Output the (X, Y) coordinate of the center of the cell containing the given text.  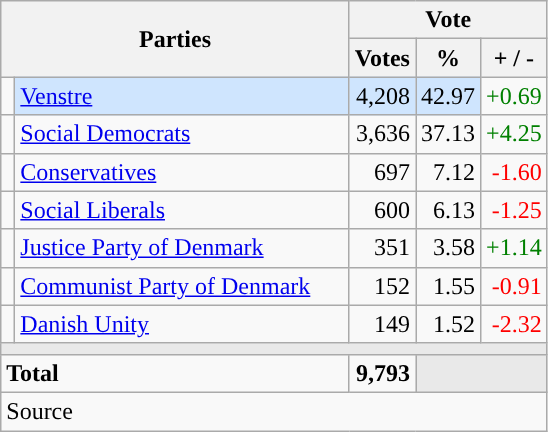
152 (382, 286)
% (448, 58)
Social Liberals (182, 210)
Justice Party of Denmark (182, 248)
37.13 (448, 134)
+0.69 (514, 96)
Venstre (182, 96)
-2.32 (514, 324)
Parties (176, 39)
+1.14 (514, 248)
Communist Party of Denmark (182, 286)
Vote (448, 20)
+4.25 (514, 134)
-1.60 (514, 172)
42.97 (448, 96)
1.55 (448, 286)
3.58 (448, 248)
7.12 (448, 172)
Danish Unity (182, 324)
697 (382, 172)
Social Democrats (182, 134)
Total (176, 373)
3,636 (382, 134)
6.13 (448, 210)
1.52 (448, 324)
-0.91 (514, 286)
-1.25 (514, 210)
149 (382, 324)
600 (382, 210)
Votes (382, 58)
9,793 (382, 373)
Source (274, 411)
+ / - (514, 58)
4,208 (382, 96)
351 (382, 248)
Conservatives (182, 172)
